From the cell containing the given text, extract its center point as [x, y] coordinate. 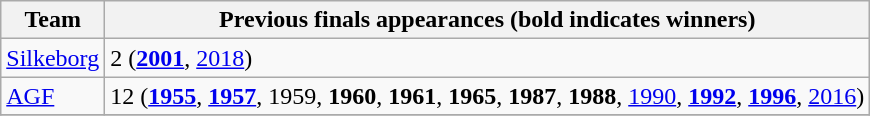
12 (1955, 1957, 1959, 1960, 1961, 1965, 1987, 1988, 1990, 1992, 1996, 2016) [488, 96]
2 (2001, 2018) [488, 58]
AGF [53, 96]
Previous finals appearances (bold indicates winners) [488, 20]
Team [53, 20]
Silkeborg [53, 58]
